Find where the given text appears and provide that cell's center as (X, Y) coordinate. 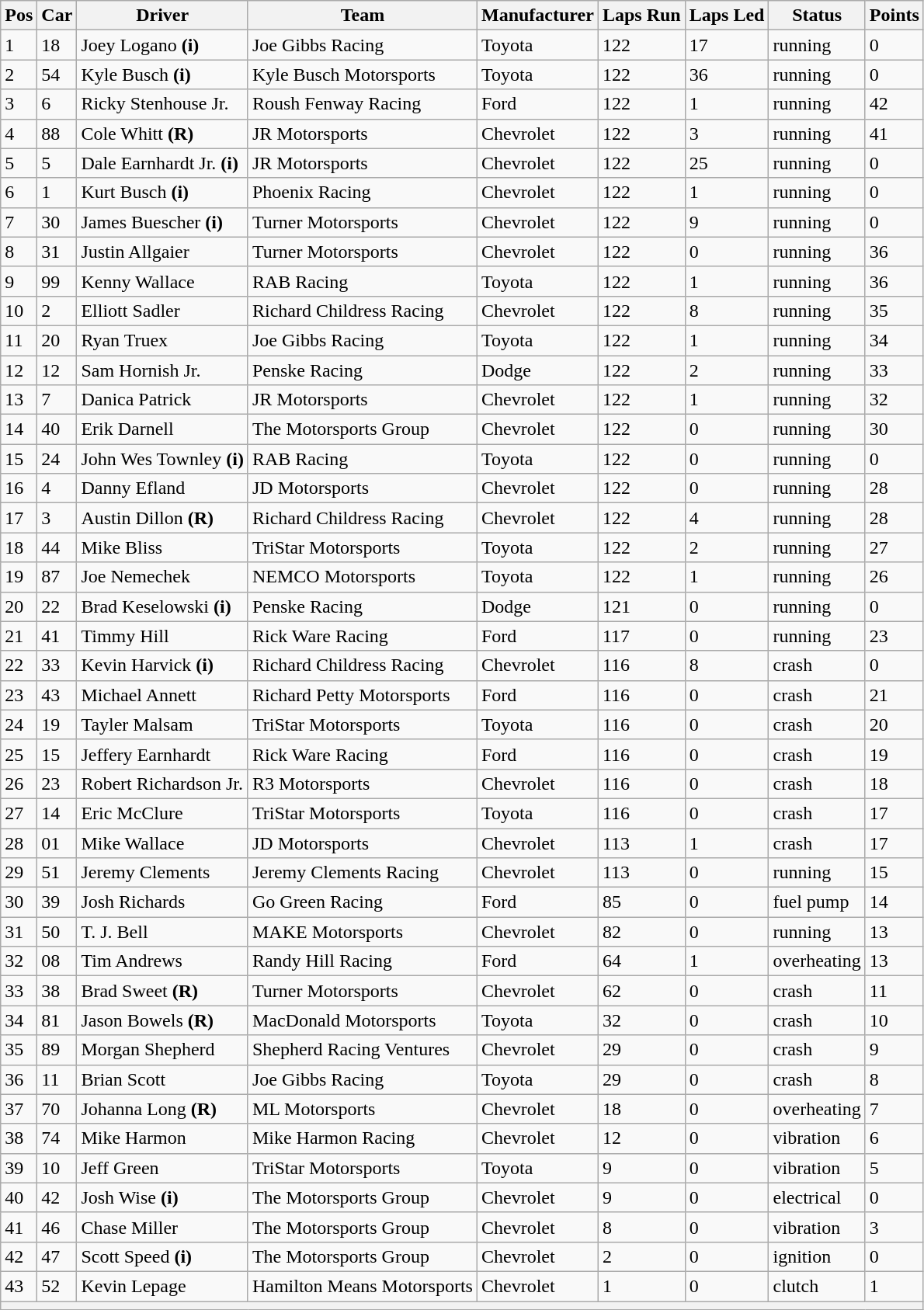
01 (57, 843)
Hamilton Means Motorsports (362, 1286)
82 (641, 932)
Josh Wise (i) (163, 1197)
50 (57, 932)
Phoenix Racing (362, 193)
Kevin Lepage (163, 1286)
70 (57, 1109)
117 (641, 636)
Jason Bowels (R) (163, 1020)
Cole Whitt (R) (163, 134)
NEMCO Motorsports (362, 577)
electrical (817, 1197)
Brad Keselowski (i) (163, 606)
Scott Speed (i) (163, 1256)
R3 Motorsports (362, 784)
Car (57, 16)
Michael Annett (163, 695)
fuel pump (817, 902)
Robert Richardson Jr. (163, 784)
Eric McClure (163, 813)
Danica Patrick (163, 400)
Mike Bliss (163, 547)
Morgan Shepherd (163, 1050)
87 (57, 577)
44 (57, 547)
Kyle Busch (i) (163, 75)
Justin Allgaier (163, 252)
Laps Run (641, 16)
Dale Earnhardt Jr. (i) (163, 163)
Kenny Wallace (163, 281)
85 (641, 902)
Points (894, 16)
Status (817, 16)
54 (57, 75)
Team (362, 16)
Brian Scott (163, 1079)
89 (57, 1050)
John Wes Townley (i) (163, 459)
Josh Richards (163, 902)
Kyle Busch Motorsports (362, 75)
47 (57, 1256)
Kurt Busch (i) (163, 193)
Roush Fenway Racing (362, 104)
74 (57, 1138)
Ryan Truex (163, 340)
Danny Efland (163, 488)
Elliott Sadler (163, 311)
46 (57, 1227)
Johanna Long (R) (163, 1109)
MacDonald Motorsports (362, 1020)
Jeremy Clements Racing (362, 873)
clutch (817, 1286)
Mike Harmon (163, 1138)
Timmy Hill (163, 636)
Pos (19, 16)
ignition (817, 1256)
Austin Dillon (R) (163, 518)
121 (641, 606)
Shepherd Racing Ventures (362, 1050)
Tayler Malsam (163, 724)
81 (57, 1020)
Chase Miller (163, 1227)
08 (57, 961)
Randy Hill Racing (362, 961)
T. J. Bell (163, 932)
Richard Petty Motorsports (362, 695)
Jeff Green (163, 1168)
Jeffery Earnhardt (163, 754)
ML Motorsports (362, 1109)
51 (57, 873)
Tim Andrews (163, 961)
Sam Hornish Jr. (163, 370)
Kevin Harvick (i) (163, 665)
88 (57, 134)
64 (641, 961)
16 (19, 488)
Laps Led (727, 16)
James Buescher (i) (163, 222)
Jeremy Clements (163, 873)
Joey Logano (i) (163, 45)
Joe Nemechek (163, 577)
Erik Darnell (163, 429)
52 (57, 1286)
Mike Wallace (163, 843)
Mike Harmon Racing (362, 1138)
99 (57, 281)
MAKE Motorsports (362, 932)
Ricky Stenhouse Jr. (163, 104)
Go Green Racing (362, 902)
Driver (163, 16)
Brad Sweet (R) (163, 991)
62 (641, 991)
37 (19, 1109)
Manufacturer (537, 16)
